Scan for the cell matching the given text and deliver its [X, Y] coordinate at center. 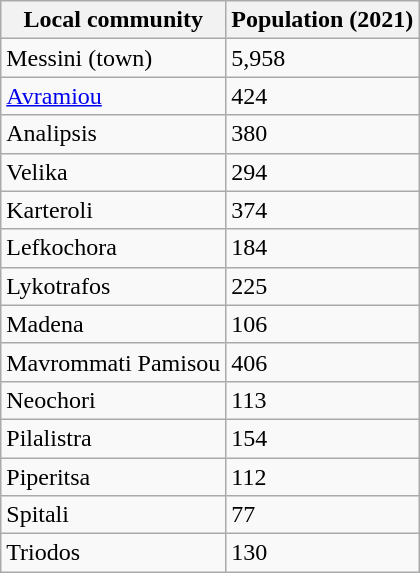
77 [322, 515]
Spitali [114, 515]
130 [322, 553]
Karteroli [114, 210]
184 [322, 248]
380 [322, 134]
Pilalistra [114, 438]
Population (2021) [322, 20]
225 [322, 286]
Avramiou [114, 96]
Analipsis [114, 134]
Messini (town) [114, 58]
424 [322, 96]
106 [322, 324]
Triodos [114, 553]
Mavrommati Pamisou [114, 362]
Lykotrafos [114, 286]
Neochori [114, 400]
Lefkochora [114, 248]
Madena [114, 324]
Velika [114, 172]
Local community [114, 20]
154 [322, 438]
Piperitsa [114, 477]
113 [322, 400]
374 [322, 210]
294 [322, 172]
406 [322, 362]
5,958 [322, 58]
112 [322, 477]
